From the cell containing the given text, extract its center point as [x, y] coordinate. 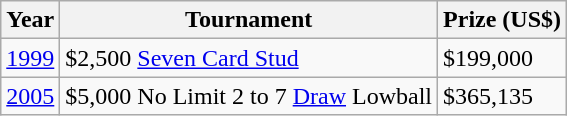
$365,135 [502, 96]
1999 [30, 58]
$199,000 [502, 58]
2005 [30, 96]
$5,000 No Limit 2 to 7 Draw Lowball [249, 96]
Prize (US$) [502, 20]
Year [30, 20]
Tournament [249, 20]
$2,500 Seven Card Stud [249, 58]
